Capture the cell that displays the provided text and extract its [X, Y] central coordinate. 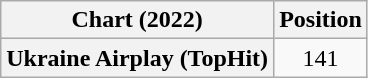
Ukraine Airplay (TopHit) [138, 58]
141 [321, 58]
Chart (2022) [138, 20]
Position [321, 20]
